Capture the cell that displays the provided text and extract its [X, Y] central coordinate. 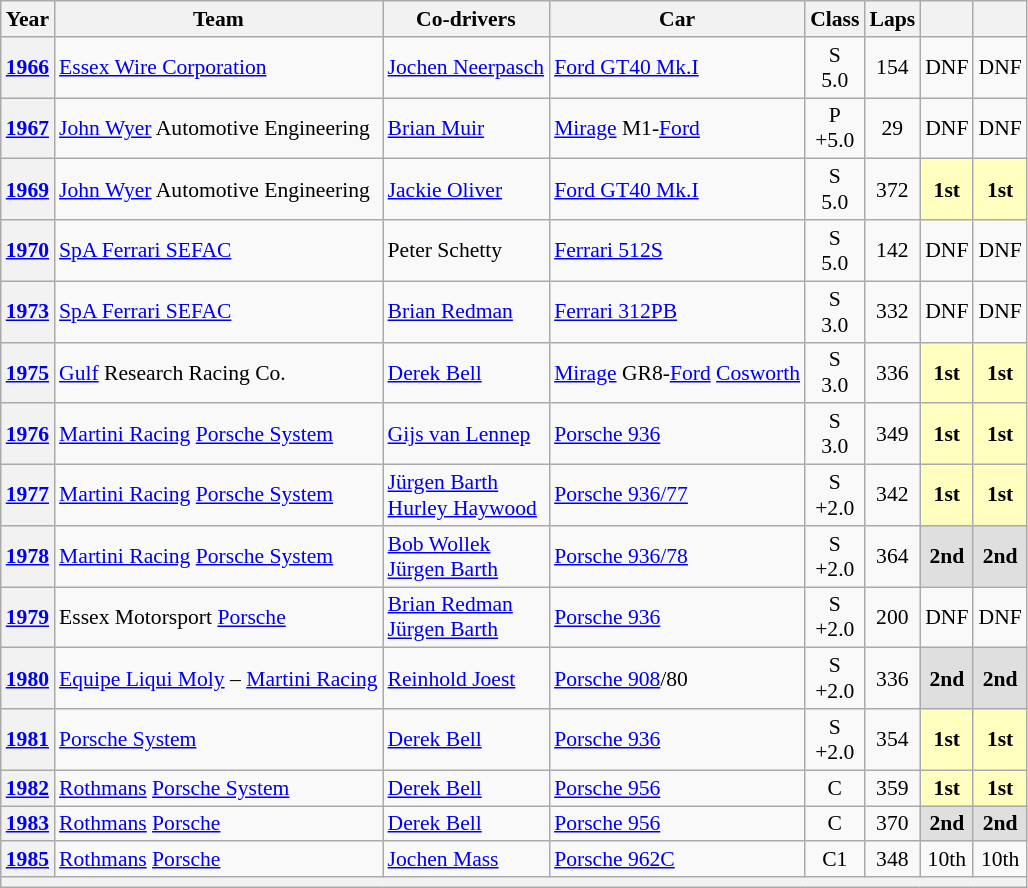
359 [892, 788]
1982 [28, 788]
Porsche System [218, 740]
Co-drivers [466, 19]
29 [892, 128]
Peter Schetty [466, 250]
Gulf Research Racing Co. [218, 372]
200 [892, 618]
1967 [28, 128]
Porsche 936/77 [677, 496]
Year [28, 19]
Brian Redman Jürgen Barth [466, 618]
1977 [28, 496]
1978 [28, 556]
1966 [28, 68]
1981 [28, 740]
372 [892, 190]
Bob Wollek Jürgen Barth [466, 556]
Laps [892, 19]
1979 [28, 618]
Jochen Mass [466, 860]
370 [892, 824]
154 [892, 68]
342 [892, 496]
Porsche 962C [677, 860]
Ferrari 512S [677, 250]
Porsche 936/78 [677, 556]
349 [892, 434]
Class [834, 19]
Rothmans Porsche System [218, 788]
1976 [28, 434]
Mirage GR8-Ford Cosworth [677, 372]
P+5.0 [834, 128]
Team [218, 19]
1985 [28, 860]
Essex Motorsport Porsche [218, 618]
Ferrari 312PB [677, 312]
1969 [28, 190]
1970 [28, 250]
Brian Muir [466, 128]
1983 [28, 824]
Essex Wire Corporation [218, 68]
1975 [28, 372]
Porsche 908/80 [677, 678]
Jürgen Barth Hurley Haywood [466, 496]
Mirage M1-Ford [677, 128]
Gijs van Lennep [466, 434]
354 [892, 740]
C1 [834, 860]
Reinhold Joest [466, 678]
Equipe Liqui Moly – Martini Racing [218, 678]
Brian Redman [466, 312]
348 [892, 860]
1980 [28, 678]
Jochen Neerpasch [466, 68]
364 [892, 556]
Jackie Oliver [466, 190]
332 [892, 312]
142 [892, 250]
Car [677, 19]
1973 [28, 312]
